Extract the (x, y) coordinate from the center of the cell holding the provided text.  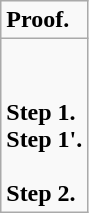
Step 1.Step 1'.Step 2. (44, 126)
Proof. (44, 20)
